Locate the cell with the specified text and output its [X, Y] center coordinate. 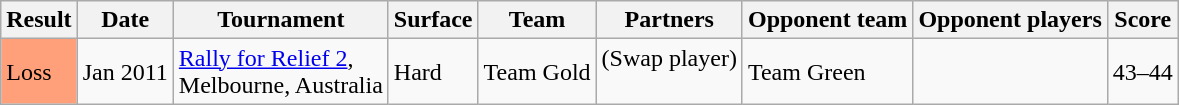
Score [1142, 20]
Team Gold [537, 72]
Rally for Relief 2,Melbourne, Australia [280, 72]
Date [125, 20]
Hard [433, 72]
Surface [433, 20]
Opponent players [1010, 20]
Result [39, 20]
(Swap player) [669, 72]
Partners [669, 20]
43–44 [1142, 72]
Team Green [827, 72]
Tournament [280, 20]
Loss [39, 72]
Jan 2011 [125, 72]
Opponent team [827, 20]
Team [537, 20]
